Find where the given text appears and provide that cell's center as [X, Y] coordinate. 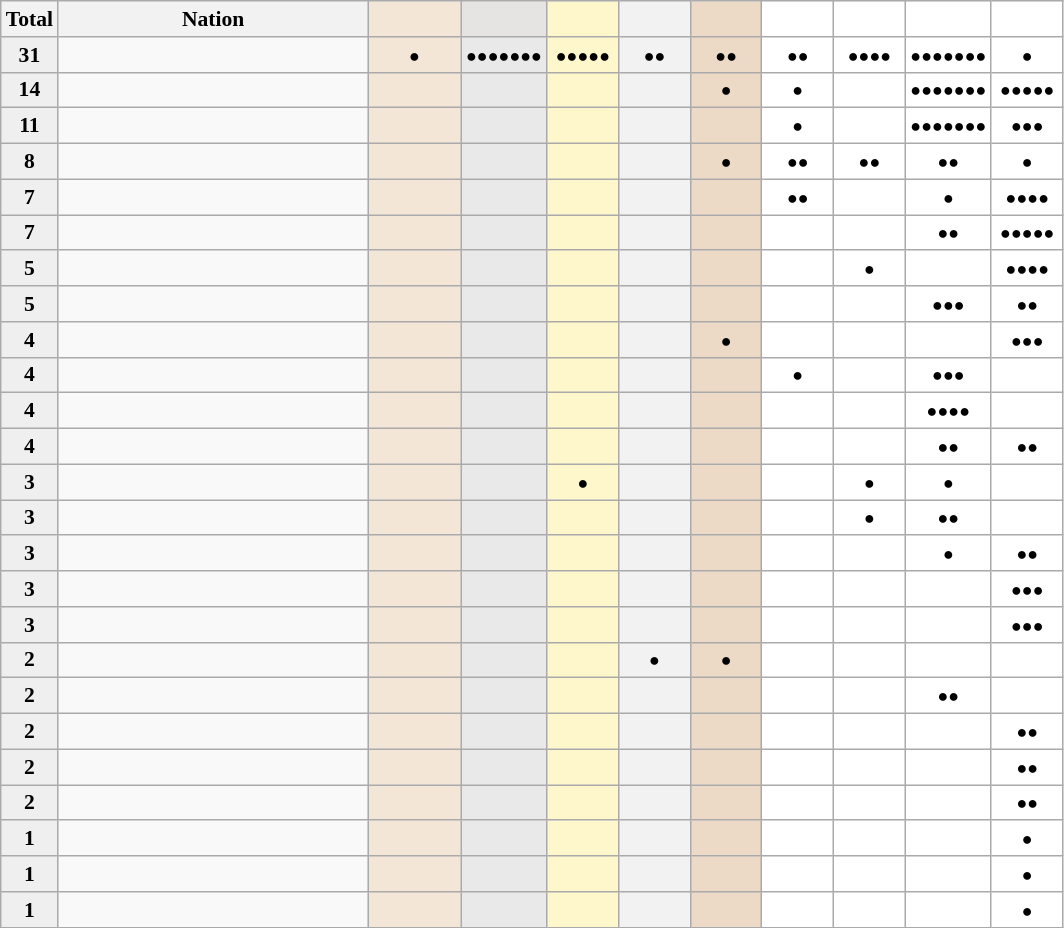
14 [30, 90]
Nation [213, 19]
11 [30, 126]
Total [30, 19]
31 [30, 55]
8 [30, 162]
